Detect which cell encompasses the target text, then output its (x, y) center coordinate. 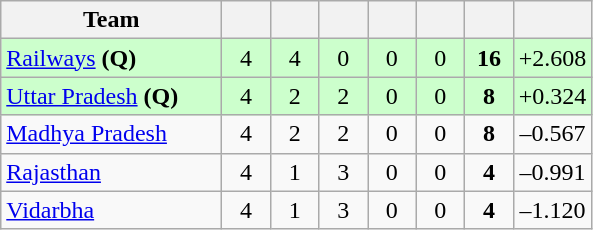
Madhya Pradesh (112, 134)
–0.991 (552, 172)
Railways (Q) (112, 58)
–0.567 (552, 134)
16 (490, 58)
Team (112, 20)
+2.608 (552, 58)
Rajasthan (112, 172)
–1.120 (552, 210)
+0.324 (552, 96)
Vidarbha (112, 210)
Uttar Pradesh (Q) (112, 96)
